From the cell containing the given text, extract its center point as (x, y) coordinate. 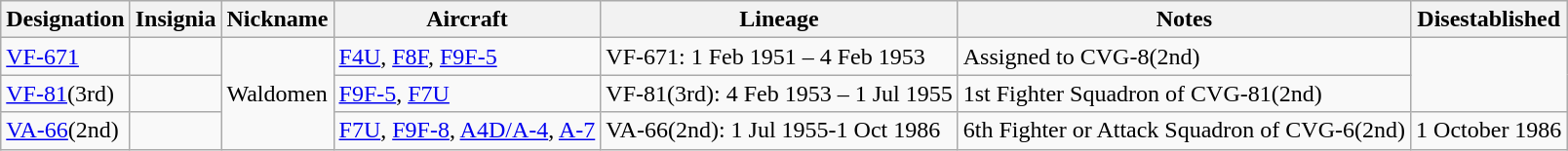
VF-671: 1 Feb 1951 – 4 Feb 1953 (779, 57)
VF-81(3rd): 4 Feb 1953 – 1 Jul 1955 (779, 94)
VA-66(2nd) (65, 131)
VA-66(2nd): 1 Jul 1955-1 Oct 1986 (779, 131)
VF-81(3rd) (65, 94)
VF-671 (65, 57)
Assigned to CVG-8(2nd) (1184, 57)
1st Fighter Squadron of CVG-81(2nd) (1184, 94)
6th Fighter or Attack Squadron of CVG-6(2nd) (1184, 131)
Aircraft (467, 19)
1 October 1986 (1489, 131)
F4U, F8F, F9F-5 (467, 57)
Disestablished (1489, 19)
Waldomen (277, 94)
Nickname (277, 19)
Notes (1184, 19)
F7U, F9F-8, A4D/A-4, A-7 (467, 131)
F9F-5, F7U (467, 94)
Lineage (779, 19)
Insignia (176, 19)
Designation (65, 19)
